Return (X, Y) of the center of cell containing provided text 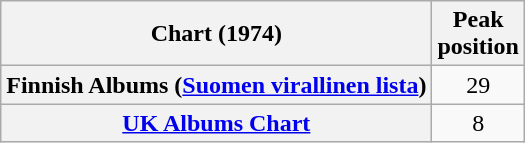
8 (478, 123)
Peakposition (478, 34)
Chart (1974) (216, 34)
UK Albums Chart (216, 123)
Finnish Albums (Suomen virallinen lista) (216, 85)
29 (478, 85)
